Pinpoint the cell where the given text exists, returning its (x, y) midpoint coordinate. 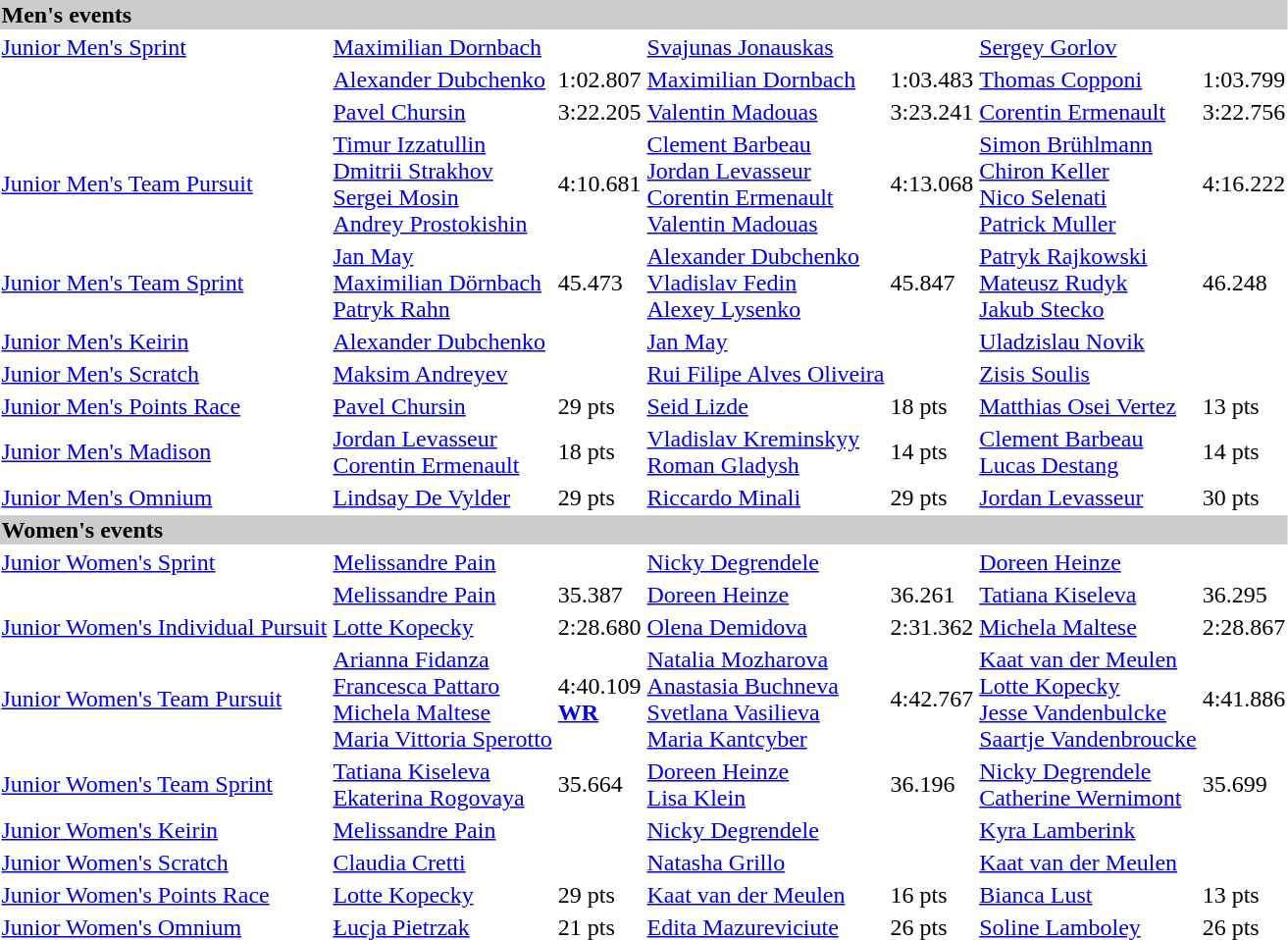
3:22.205 (599, 112)
46.248 (1244, 283)
Bianca Lust (1088, 895)
36.295 (1244, 595)
Junior Women's Individual Pursuit (165, 627)
Alexander DubchenkoVladislav FedinAlexey Lysenko (765, 283)
Junior Men's Team Sprint (165, 283)
Kyra Lamberink (1088, 830)
Junior Women's Team Pursuit (165, 699)
Women's events (644, 530)
Junior Women's Sprint (165, 562)
4:10.681 (599, 184)
1:02.807 (599, 79)
Timur IzzatullinDmitrii StrakhovSergei MosinAndrey Prostokishin (442, 184)
Sergey Gorlov (1088, 47)
Jan May (765, 341)
Kaat van der MeulenLotte KopeckyJesse VandenbulckeSaartje Vandenbroucke (1088, 699)
3:23.241 (932, 112)
Seid Lizde (765, 406)
Natasha Grillo (765, 862)
Junior Men's Scratch (165, 374)
4:41.886 (1244, 699)
Michela Maltese (1088, 627)
45.473 (599, 283)
2:28.680 (599, 627)
Svajunas Jonauskas (765, 47)
Simon BrühlmannChiron KellerNico SelenatiPatrick Muller (1088, 184)
2:31.362 (932, 627)
35.387 (599, 595)
Olena Demidova (765, 627)
3:22.756 (1244, 112)
36.261 (932, 595)
35.664 (599, 785)
Junior Women's Scratch (165, 862)
Jan MayMaximilian DörnbachPatryk Rahn (442, 283)
Maksim Andreyev (442, 374)
Uladzislau Novik (1088, 341)
Junior Men's Sprint (165, 47)
Junior Men's Omnium (165, 497)
4:40.109WR (599, 699)
Jordan Levasseur (1088, 497)
Tatiana KiselevaEkaterina Rogovaya (442, 785)
Junior Women's Team Sprint (165, 785)
Junior Women's Points Race (165, 895)
Corentin Ermenault (1088, 112)
Zisis Soulis (1088, 374)
Tatiana Kiseleva (1088, 595)
Arianna FidanzaFrancesca PattaroMichela MalteseMaria Vittoria Sperotto (442, 699)
16 pts (932, 895)
Patryk RajkowskiMateusz RudykJakub Stecko (1088, 283)
4:13.068 (932, 184)
30 pts (1244, 497)
Jordan LevasseurCorentin Ermenault (442, 451)
4:16.222 (1244, 184)
36.196 (932, 785)
35.699 (1244, 785)
Junior Men's Keirin (165, 341)
4:42.767 (932, 699)
Claudia Cretti (442, 862)
Clement BarbeauJordan LevasseurCorentin ErmenaultValentin Madouas (765, 184)
Matthias Osei Vertez (1088, 406)
Nicky DegrendeleCatherine Wernimont (1088, 785)
Lindsay De Vylder (442, 497)
Valentin Madouas (765, 112)
Junior Men's Points Race (165, 406)
Junior Men's Madison (165, 451)
Junior Men's Team Pursuit (165, 184)
45.847 (932, 283)
1:03.799 (1244, 79)
Riccardo Minali (765, 497)
Junior Women's Keirin (165, 830)
Men's events (644, 15)
1:03.483 (932, 79)
2:28.867 (1244, 627)
Rui Filipe Alves Oliveira (765, 374)
Clement BarbeauLucas Destang (1088, 451)
Vladislav KreminskyyRoman Gladysh (765, 451)
Thomas Copponi (1088, 79)
Natalia MozharovaAnastasia BuchnevaSvetlana VasilievaMaria Kantcyber (765, 699)
Doreen HeinzeLisa Klein (765, 785)
